Determine the (X, Y) coordinate at the center of the cell enclosing the given text.  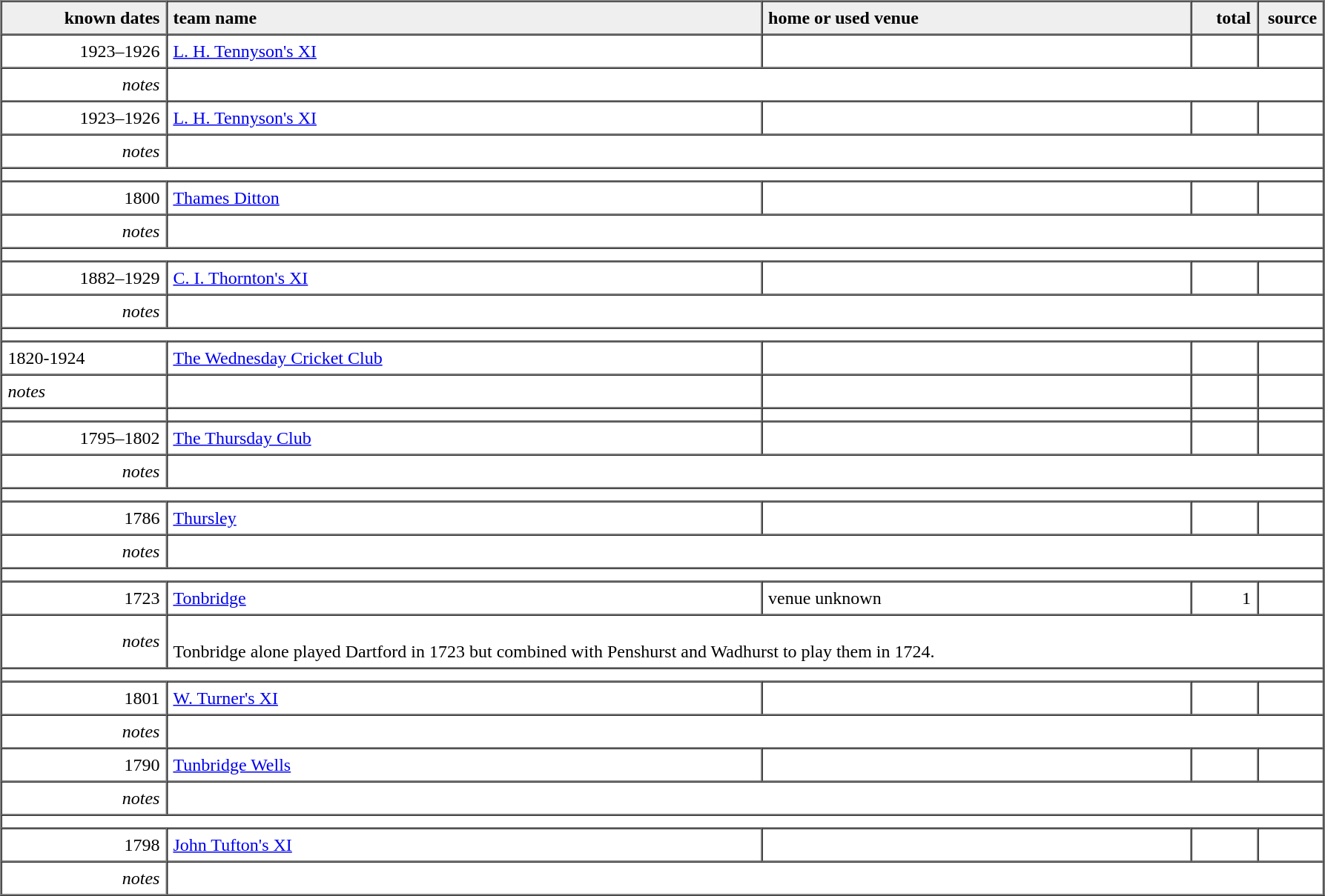
Tonbridge alone played Dartford in 1723 but combined with Penshurst and Wadhurst to play them in 1724. (744, 642)
1798 (85, 845)
The Thursday Club (464, 437)
home or used venue (977, 18)
Thames Ditton (464, 197)
1786 (85, 517)
W. Turner's XI (464, 698)
1 (1225, 597)
John Tufton's XI (464, 845)
The Wednesday Cricket Club (464, 357)
team name (464, 18)
1882–1929 (85, 277)
1800 (85, 197)
1723 (85, 597)
C. I. Thornton's XI (464, 277)
source (1290, 18)
known dates (85, 18)
Tonbridge (464, 597)
1801 (85, 698)
total (1225, 18)
Tunbridge Wells (464, 765)
Thursley (464, 517)
1820-1924 (85, 357)
1795–1802 (85, 437)
venue unknown (977, 597)
1790 (85, 765)
